Find where the given text appears and provide that cell's center as [X, Y] coordinate. 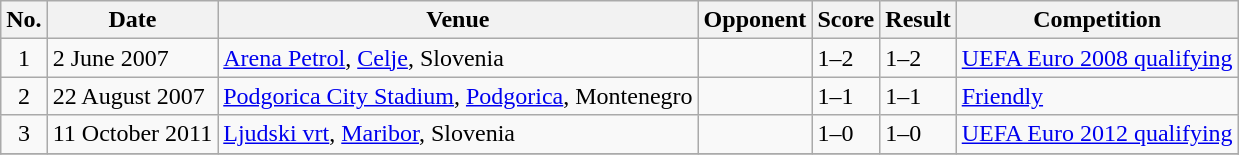
UEFA Euro 2012 qualifying [1097, 134]
Result [918, 20]
Arena Petrol, Celje, Slovenia [458, 58]
Opponent [755, 20]
Competition [1097, 20]
11 October 2011 [132, 134]
2 [24, 96]
Date [132, 20]
Venue [458, 20]
Friendly [1097, 96]
2 June 2007 [132, 58]
Score [846, 20]
Podgorica City Stadium, Podgorica, Montenegro [458, 96]
Ljudski vrt, Maribor, Slovenia [458, 134]
1 [24, 58]
22 August 2007 [132, 96]
3 [24, 134]
UEFA Euro 2008 qualifying [1097, 58]
No. [24, 20]
